Pinpoint the cell where the given text exists, returning its [X, Y] midpoint coordinate. 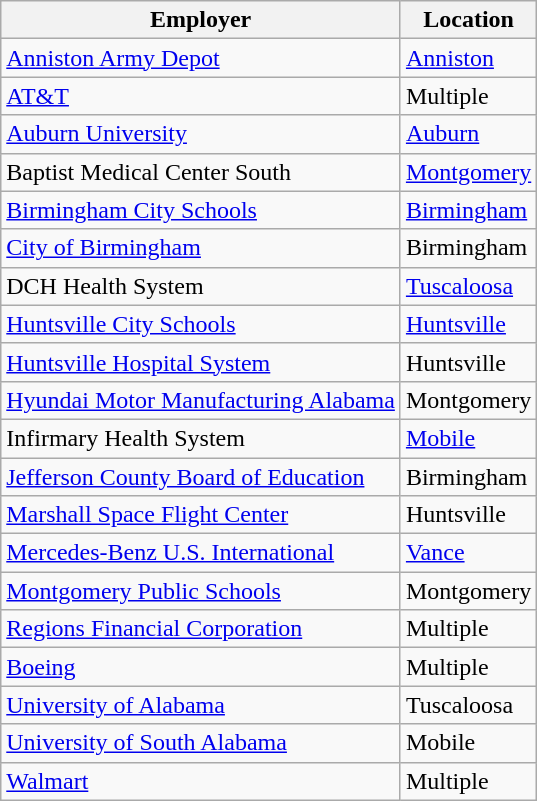
Jefferson County Board of Education [201, 477]
Montgomery Public Schools [201, 591]
Mercedes-Benz U.S. International [201, 553]
Regions Financial Corporation [201, 629]
Baptist Medical Center South [201, 172]
Location [468, 20]
Employer [201, 20]
University of South Alabama [201, 743]
Huntsville Hospital System [201, 362]
Anniston Army Depot [201, 58]
Boeing [201, 667]
Hyundai Motor Manufacturing Alabama [201, 400]
Auburn University [201, 134]
Birmingham City Schools [201, 210]
Infirmary Health System [201, 438]
Huntsville City Schools [201, 324]
Auburn [468, 134]
City of Birmingham [201, 248]
Marshall Space Flight Center [201, 515]
University of Alabama [201, 705]
Vance [468, 553]
DCH Health System [201, 286]
Walmart [201, 781]
AT&T [201, 96]
Anniston [468, 58]
